Provide the (X, Y) coordinate of the cell's center where the given text is located.  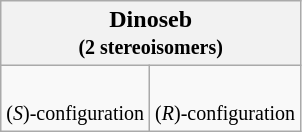
Dinoseb(2 stereoisomers) (151, 34)
(R)-configuration (226, 98)
(S)-configuration (76, 98)
